Pinpoint the cell where the given text exists, returning its [X, Y] midpoint coordinate. 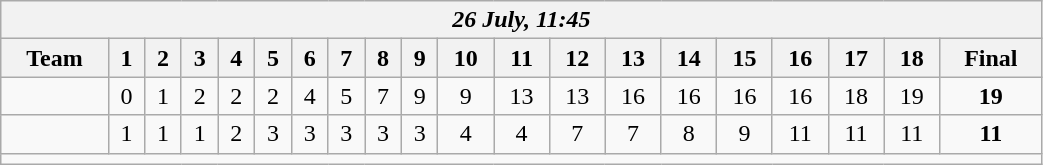
Team [54, 58]
0 [126, 96]
6 [310, 58]
12 [577, 58]
10 [466, 58]
15 [745, 58]
Final [991, 58]
17 [856, 58]
26 July, 11:45 [522, 20]
14 [689, 58]
